From the cell containing the given text, extract its center point as [x, y] coordinate. 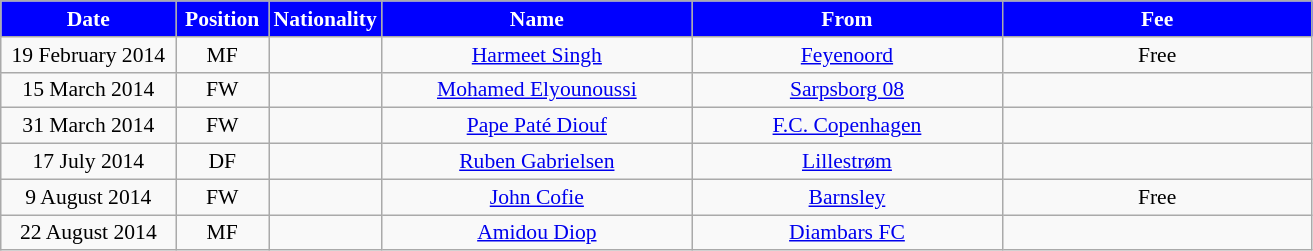
Fee [1157, 19]
15 March 2014 [88, 90]
Mohamed Elyounoussi [537, 90]
Harmeet Singh [537, 55]
Name [537, 19]
John Cofie [537, 197]
31 March 2014 [88, 126]
Date [88, 19]
17 July 2014 [88, 162]
Barnsley [847, 197]
Amidou Diop [537, 233]
Diambars FC [847, 233]
Lillestrøm [847, 162]
Pape Paté Diouf [537, 126]
Position [222, 19]
From [847, 19]
Feyenoord [847, 55]
9 August 2014 [88, 197]
Ruben Gabrielsen [537, 162]
DF [222, 162]
22 August 2014 [88, 233]
Nationality [324, 19]
Sarpsborg 08 [847, 90]
19 February 2014 [88, 55]
F.C. Copenhagen [847, 126]
